Find where the given text appears and provide that cell's center as [x, y] coordinate. 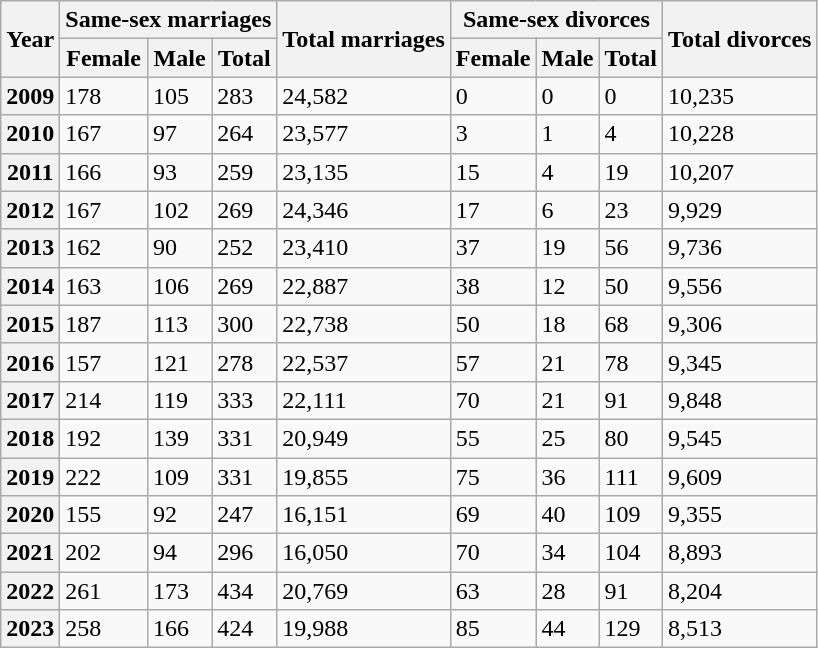
139 [179, 438]
1 [568, 134]
23,577 [364, 134]
2016 [30, 362]
259 [244, 172]
78 [631, 362]
Same-sex marriages [168, 20]
36 [568, 477]
8,204 [740, 591]
9,345 [740, 362]
104 [631, 553]
Total divorces [740, 39]
38 [493, 286]
163 [104, 286]
162 [104, 248]
3 [493, 134]
157 [104, 362]
8,513 [740, 629]
121 [179, 362]
63 [493, 591]
22,537 [364, 362]
424 [244, 629]
102 [179, 210]
16,050 [364, 553]
9,545 [740, 438]
10,235 [740, 96]
68 [631, 324]
264 [244, 134]
106 [179, 286]
105 [179, 96]
23,410 [364, 248]
173 [179, 591]
2018 [30, 438]
129 [631, 629]
10,207 [740, 172]
22,738 [364, 324]
17 [493, 210]
222 [104, 477]
6 [568, 210]
119 [179, 400]
19,988 [364, 629]
24,346 [364, 210]
9,929 [740, 210]
2017 [30, 400]
247 [244, 515]
296 [244, 553]
20,769 [364, 591]
90 [179, 248]
23 [631, 210]
55 [493, 438]
283 [244, 96]
2015 [30, 324]
8,893 [740, 553]
9,306 [740, 324]
75 [493, 477]
80 [631, 438]
24,582 [364, 96]
333 [244, 400]
9,609 [740, 477]
94 [179, 553]
44 [568, 629]
93 [179, 172]
2009 [30, 96]
25 [568, 438]
40 [568, 515]
Total marriages [364, 39]
57 [493, 362]
69 [493, 515]
2023 [30, 629]
56 [631, 248]
434 [244, 591]
113 [179, 324]
2010 [30, 134]
12 [568, 286]
9,355 [740, 515]
Same-sex divorces [556, 20]
155 [104, 515]
92 [179, 515]
97 [179, 134]
300 [244, 324]
10,228 [740, 134]
16,151 [364, 515]
20,949 [364, 438]
2020 [30, 515]
34 [568, 553]
2021 [30, 553]
23,135 [364, 172]
187 [104, 324]
22,887 [364, 286]
261 [104, 591]
2011 [30, 172]
258 [104, 629]
15 [493, 172]
19,855 [364, 477]
Year [30, 39]
85 [493, 629]
214 [104, 400]
28 [568, 591]
9,736 [740, 248]
202 [104, 553]
252 [244, 248]
2022 [30, 591]
2013 [30, 248]
111 [631, 477]
9,556 [740, 286]
278 [244, 362]
2012 [30, 210]
2014 [30, 286]
18 [568, 324]
192 [104, 438]
2019 [30, 477]
9,848 [740, 400]
178 [104, 96]
37 [493, 248]
22,111 [364, 400]
